Search for the cell housing the specified text and yield its [x, y] center coordinate. 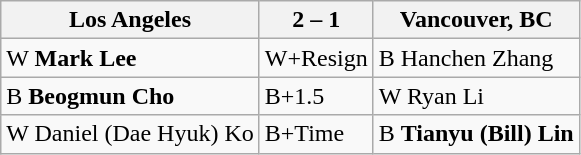
Los Angeles [130, 20]
2 – 1 [316, 20]
B Beogmun Cho [130, 96]
W Daniel (Dae Hyuk) Ko [130, 134]
B Tianyu (Bill) Lin [476, 134]
B Hanchen Zhang [476, 58]
W Mark Lee [130, 58]
B+Time [316, 134]
Vancouver, BC [476, 20]
B+1.5 [316, 96]
W+Resign [316, 58]
W Ryan Li [476, 96]
